Pinpoint the cell where the given text exists, returning its (X, Y) midpoint coordinate. 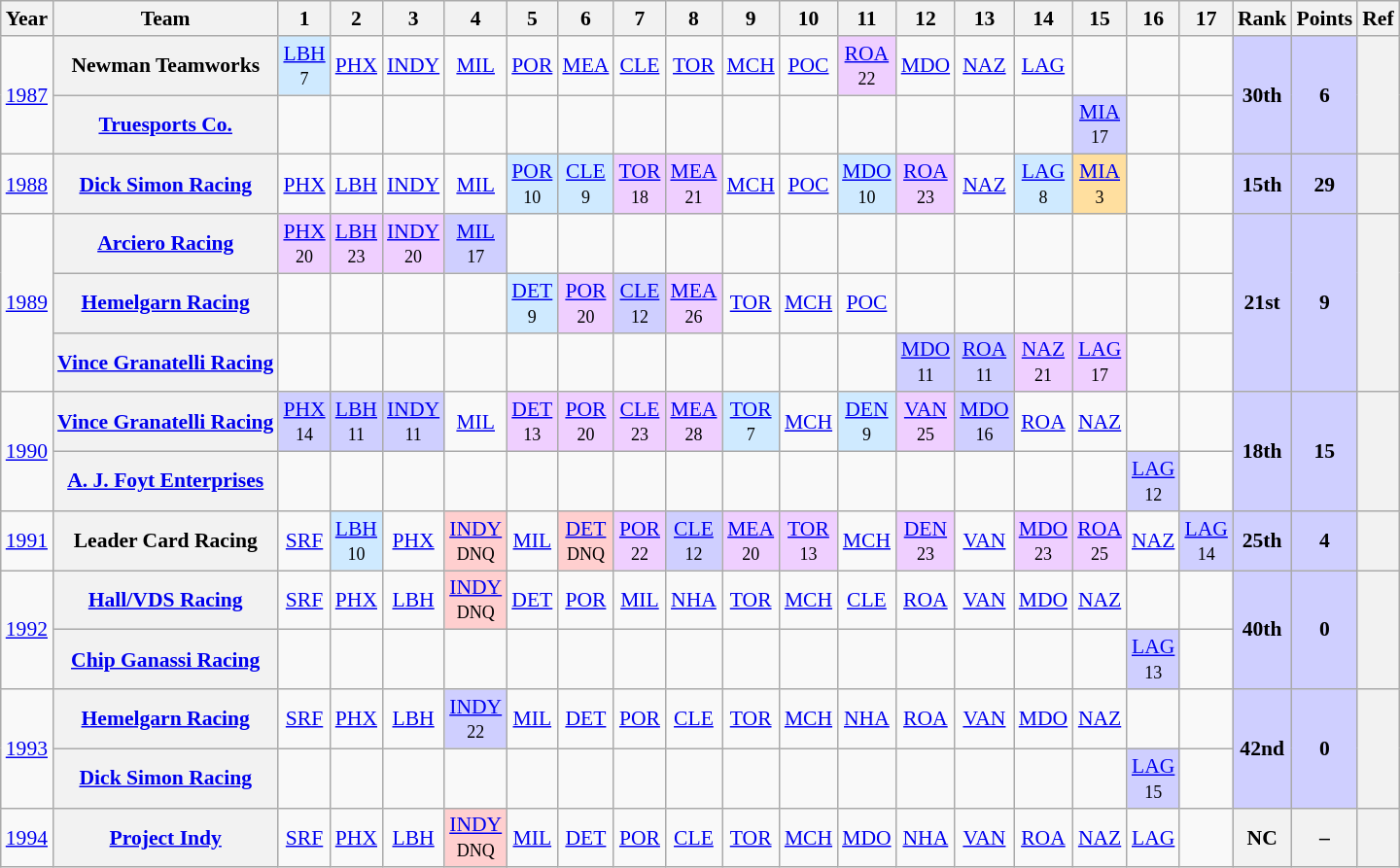
A. J. Foyt Enterprises (165, 482)
5 (532, 18)
MEA21 (693, 185)
MEA (585, 66)
2 (356, 18)
Chip Ganassi Racing (165, 659)
LAG14 (1206, 540)
14 (1044, 18)
16 (1153, 18)
8 (693, 18)
1994 (27, 838)
ROA25 (1100, 540)
LBH23 (356, 243)
INDY22 (475, 719)
ROA22 (867, 66)
7 (640, 18)
MIA17 (1100, 124)
25th (1262, 540)
1992 (27, 630)
11 (867, 18)
POR22 (640, 540)
ROA11 (984, 362)
Hall/VDS Racing (165, 601)
MDO16 (984, 422)
MDO23 (1044, 540)
LAG8 (1044, 185)
Rank (1262, 18)
ROA23 (926, 185)
INDY20 (413, 243)
LBH11 (356, 422)
MIL17 (475, 243)
PHX20 (303, 243)
INDY11 (413, 422)
MEA20 (751, 540)
MEA26 (693, 303)
LAG13 (1153, 659)
Project Indy (165, 838)
3 (413, 18)
Newman Teamworks (165, 66)
LAG15 (1153, 778)
12 (926, 18)
LAG17 (1100, 362)
29 (1324, 185)
1993 (27, 748)
Team (165, 18)
DET9 (532, 303)
TOR18 (640, 185)
1989 (27, 303)
1987 (27, 95)
Arciero Racing (165, 243)
40th (1262, 630)
DET13 (532, 422)
MIA3 (1100, 185)
NC (1262, 838)
LAG12 (1153, 482)
POR10 (532, 185)
10 (809, 18)
1991 (27, 540)
15th (1262, 185)
NAZ21 (1044, 362)
MDO11 (926, 362)
CLE9 (585, 185)
Year (27, 18)
CLE23 (640, 422)
30th (1262, 95)
TOR7 (751, 422)
LBH7 (303, 66)
DEN9 (867, 422)
21st (1262, 303)
MEA28 (693, 422)
17 (1206, 18)
TOR13 (809, 540)
PHX14 (303, 422)
Points (1324, 18)
– (1324, 838)
13 (984, 18)
MDO10 (867, 185)
DETDNQ (585, 540)
1990 (27, 452)
1988 (27, 185)
42nd (1262, 748)
Leader Card Racing (165, 540)
VAN25 (926, 422)
Truesports Co. (165, 124)
LBH10 (356, 540)
Ref (1378, 18)
DEN23 (926, 540)
1 (303, 18)
18th (1262, 452)
